Pinpoint the cell where the given text exists, returning its (X, Y) midpoint coordinate. 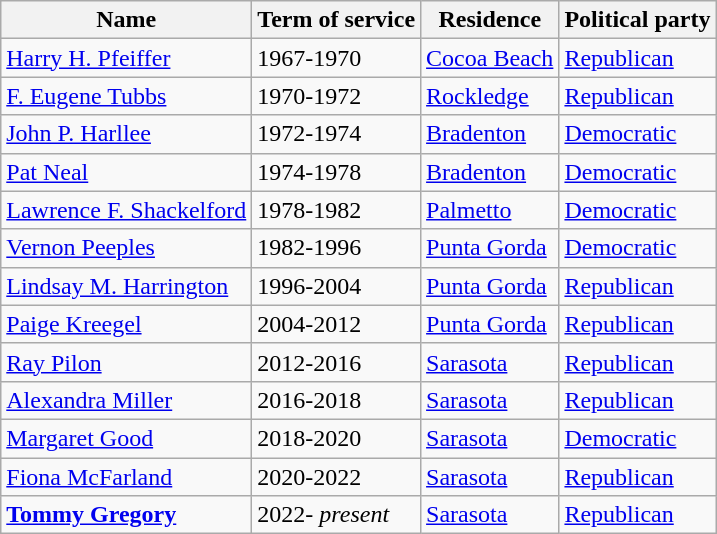
2012-2016 (336, 362)
Lindsay M. Harrington (126, 286)
1967-1970 (336, 58)
John P. Harllee (126, 134)
1978-1982 (336, 210)
2018-2020 (336, 438)
1972-1974 (336, 134)
Name (126, 20)
2020-2022 (336, 477)
2016-2018 (336, 400)
Rockledge (490, 96)
Margaret Good (126, 438)
F. Eugene Tubbs (126, 96)
1970-1972 (336, 96)
Paige Kreegel (126, 324)
1974-1978 (336, 172)
Palmetto (490, 210)
Residence (490, 20)
Alexandra Miller (126, 400)
Cocoa Beach (490, 58)
Lawrence F. Shackelford (126, 210)
Harry H. Pfeiffer (126, 58)
Ray Pilon (126, 362)
2022- present (336, 515)
2004-2012 (336, 324)
Term of service (336, 20)
Fiona McFarland (126, 477)
1982-1996 (336, 248)
Pat Neal (126, 172)
Political party (638, 20)
Tommy Gregory (126, 515)
1996-2004 (336, 286)
Vernon Peeples (126, 248)
